Capture the cell that displays the provided text and extract its (X, Y) central coordinate. 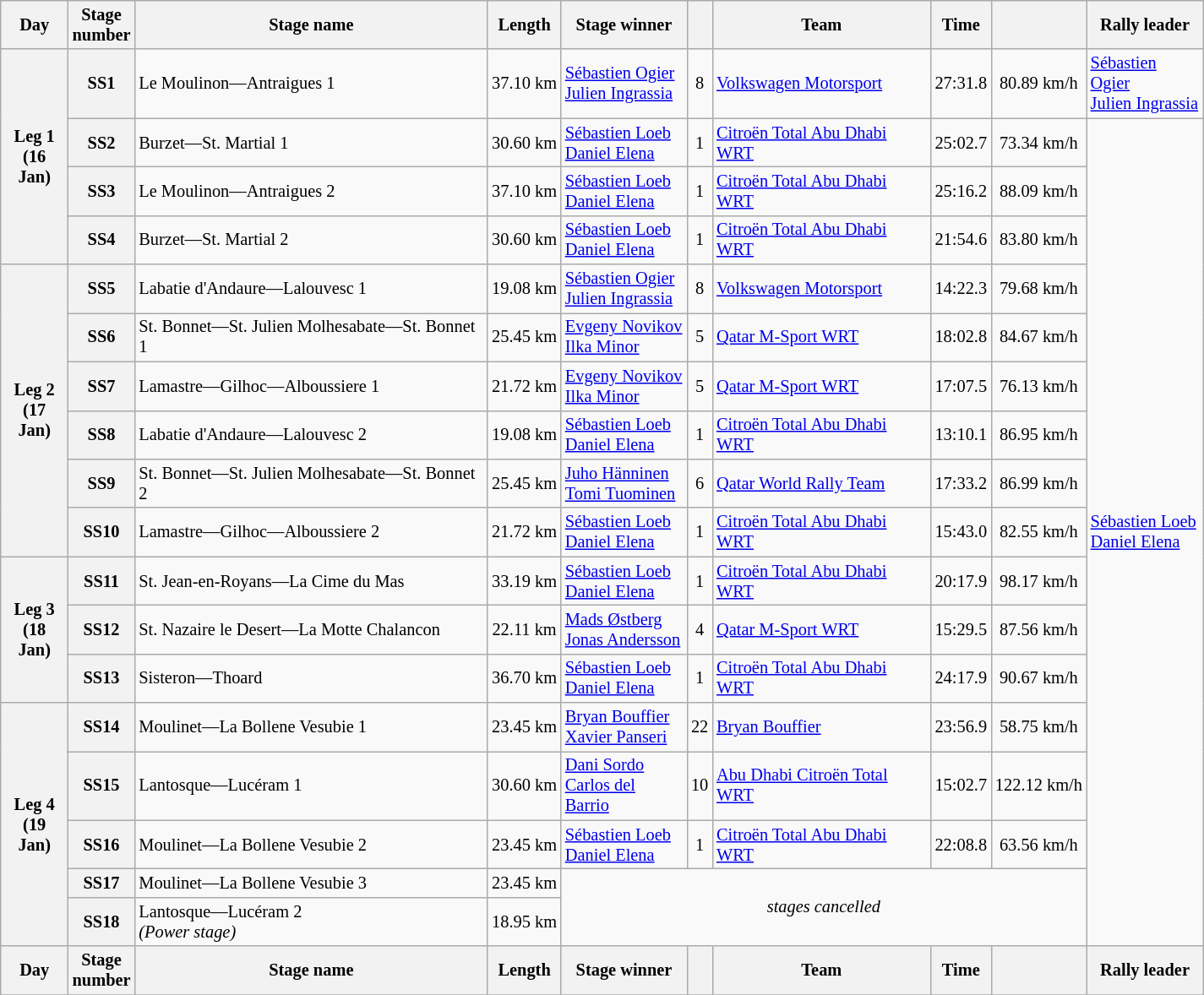
Burzet—St. Martial 2 (311, 240)
33.19 km (524, 581)
Bryan Bouffier (821, 727)
SS9 (101, 483)
SS13 (101, 678)
22.11 km (524, 629)
Dani Sordo Carlos del Barrio (624, 786)
87.56 km/h (1039, 629)
SS8 (101, 435)
Lamastre—Gilhoc—Alboussiere 1 (311, 386)
SS1 (101, 84)
SS5 (101, 289)
St. Bonnet—St. Julien Molhesabate—St. Bonnet 2 (311, 483)
Leg 1(16 Jan) (35, 157)
6 (700, 483)
86.95 km/h (1039, 435)
25:16.2 (962, 191)
SS7 (101, 386)
15:43.0 (962, 532)
18.95 km (524, 922)
SS11 (101, 581)
Abu Dhabi Citroën Total WRT (821, 786)
76.13 km/h (1039, 386)
SS2 (101, 143)
SS3 (101, 191)
SS14 (101, 727)
Moulinet—La Bollene Vesubie 2 (311, 845)
St. Nazaire le Desert—La Motte Chalancon (311, 629)
St. Jean-en-Royans—La Cime du Mas (311, 581)
Sisteron—Thoard (311, 678)
SS17 (101, 883)
23:56.9 (962, 727)
83.80 km/h (1039, 240)
88.09 km/h (1039, 191)
St. Bonnet—St. Julien Molhesabate—St. Bonnet 1 (311, 337)
Mads Østberg Jonas Andersson (624, 629)
Lantosque—Lucéram 1 (311, 786)
Leg 4(19 Jan) (35, 824)
SS6 (101, 337)
SS12 (101, 629)
13:10.1 (962, 435)
79.68 km/h (1039, 289)
122.12 km/h (1039, 786)
27:31.8 (962, 84)
Juho Hänninen Tomi Tuominen (624, 483)
SS4 (101, 240)
18:02.8 (962, 337)
Labatie d'Andaure—Lalouvesc 2 (311, 435)
15:02.7 (962, 786)
86.99 km/h (1039, 483)
Qatar World Rally Team (821, 483)
22 (700, 727)
SS10 (101, 532)
SS18 (101, 922)
22:08.8 (962, 845)
17:33.2 (962, 483)
Moulinet—La Bollene Vesubie 1 (311, 727)
36.70 km (524, 678)
SS16 (101, 845)
Leg 2(17 Jan) (35, 411)
Le Moulinon—Antraigues 1 (311, 84)
24:17.9 (962, 678)
82.55 km/h (1039, 532)
Lantosque—Lucéram 2(Power stage) (311, 922)
stages cancelled (824, 907)
90.67 km/h (1039, 678)
58.75 km/h (1039, 727)
Le Moulinon—Antraigues 2 (311, 191)
21:54.6 (962, 240)
63.56 km/h (1039, 845)
4 (700, 629)
Moulinet—La Bollene Vesubie 3 (311, 883)
17:07.5 (962, 386)
73.34 km/h (1039, 143)
10 (700, 786)
20:17.9 (962, 581)
Labatie d'Andaure—Lalouvesc 1 (311, 289)
25:02.7 (962, 143)
14:22.3 (962, 289)
80.89 km/h (1039, 84)
Bryan Bouffier Xavier Panseri (624, 727)
Leg 3(18 Jan) (35, 630)
15:29.5 (962, 629)
SS15 (101, 786)
84.67 km/h (1039, 337)
Burzet—St. Martial 1 (311, 143)
98.17 km/h (1039, 581)
Lamastre—Gilhoc—Alboussiere 2 (311, 532)
